Determine the [X, Y] coordinate at the center of the cell enclosing the given text.  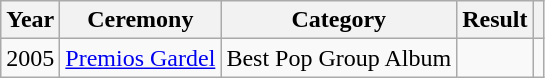
Ceremony [140, 20]
Year [30, 20]
Category [339, 20]
Premios Gardel [140, 58]
Best Pop Group Album [339, 58]
2005 [30, 58]
Result [495, 20]
